Extract the (x, y) coordinate from the center of the cell holding the provided text.  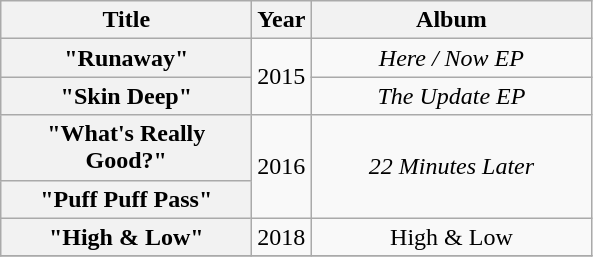
Year (282, 20)
Album (452, 20)
"Puff Puff Pass" (126, 199)
22 Minutes Later (452, 166)
High & Low (452, 237)
"What's Really Good?" (126, 148)
Title (126, 20)
2015 (282, 77)
2018 (282, 237)
2016 (282, 166)
"High & Low" (126, 237)
"Skin Deep" (126, 96)
The Update EP (452, 96)
"Runaway" (126, 58)
Here / Now EP (452, 58)
